From the cell containing the given text, extract its center point as [X, Y] coordinate. 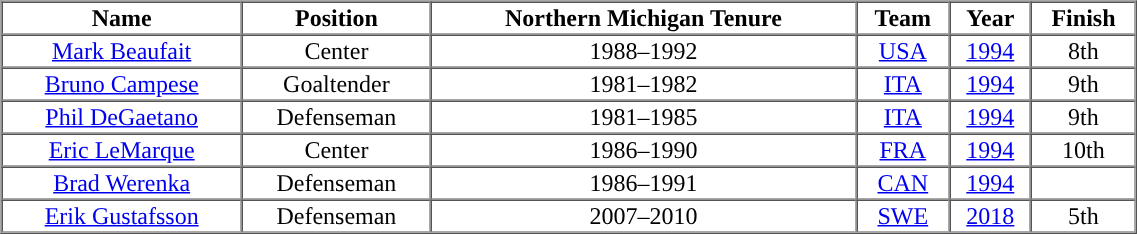
Finish [1084, 18]
1986–1991 [644, 182]
SWE [903, 216]
1981–1982 [644, 84]
Northern Michigan Tenure [644, 18]
2007–2010 [644, 216]
2018 [990, 216]
1988–1992 [644, 50]
Phil DeGaetano [122, 116]
Mark Beaufait [122, 50]
10th [1084, 150]
1981–1985 [644, 116]
Team [903, 18]
Brad Werenka [122, 182]
USA [903, 50]
CAN [903, 182]
5th [1084, 216]
Bruno Campese [122, 84]
Year [990, 18]
Erik Gustafsson [122, 216]
FRA [903, 150]
Name [122, 18]
Eric LeMarque [122, 150]
1986–1990 [644, 150]
Goaltender [336, 84]
8th [1084, 50]
Position [336, 18]
